Pinpoint the cell where the given text exists, returning its [X, Y] midpoint coordinate. 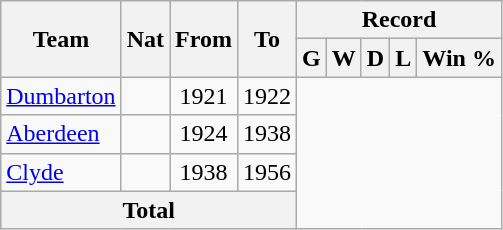
1956 [266, 172]
Record [400, 20]
1922 [266, 96]
To [266, 39]
L [404, 58]
1921 [204, 96]
G [312, 58]
From [204, 39]
Clyde [61, 172]
Aberdeen [61, 134]
1924 [204, 134]
Team [61, 39]
W [344, 58]
D [375, 58]
Nat [145, 39]
Win % [460, 58]
Total [149, 210]
Dumbarton [61, 96]
